Locate the cell with the specified text and output its (x, y) center coordinate. 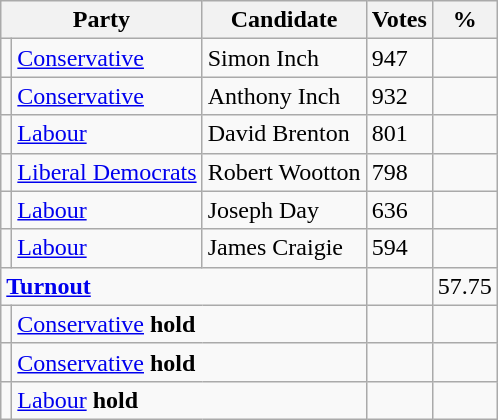
947 (399, 58)
932 (399, 96)
James Craigie (284, 248)
Simon Inch (284, 58)
Candidate (284, 20)
Labour hold (189, 400)
Robert Wootton (284, 172)
636 (399, 210)
% (464, 20)
Votes (399, 20)
Turnout (184, 286)
David Brenton (284, 134)
594 (399, 248)
Party (102, 20)
57.75 (464, 286)
798 (399, 172)
Liberal Democrats (107, 172)
801 (399, 134)
Joseph Day (284, 210)
Anthony Inch (284, 96)
